From the cell containing the given text, extract its center point as [X, Y] coordinate. 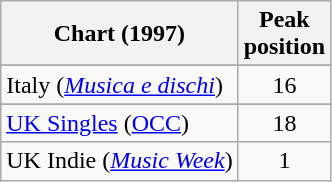
1 [284, 161]
Peakposition [284, 34]
Italy (Musica e dischi) [120, 85]
18 [284, 123]
Chart (1997) [120, 34]
16 [284, 85]
UK Indie (Music Week) [120, 161]
UK Singles (OCC) [120, 123]
